Scan for the cell matching the given text and deliver its [x, y] coordinate at center. 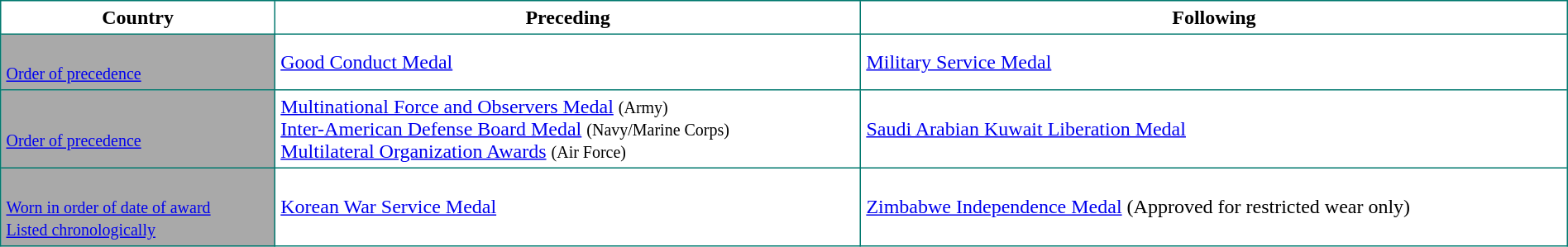
Country [138, 17]
Following [1214, 17]
Multinational Force and Observers Medal (Army)Inter-American Defense Board Medal (Navy/Marine Corps)Multilateral Organization Awards (Air Force) [568, 129]
Military Service Medal [1214, 62]
Good Conduct Medal [568, 62]
Zimbabwe Independence Medal (Approved for restricted wear only) [1214, 207]
Saudi Arabian Kuwait Liberation Medal [1214, 129]
Preceding [568, 17]
Worn in order of date of awardListed chronologically [138, 207]
Korean War Service Medal [568, 207]
